For the text-containing cell, return its midpoint in (x, y) coordinate format. 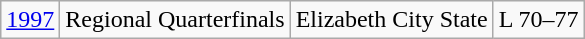
Elizabeth City State (392, 20)
L 70–77 (538, 20)
Regional Quarterfinals (175, 20)
1997 (30, 20)
